Capture the cell that displays the provided text and extract its [X, Y] central coordinate. 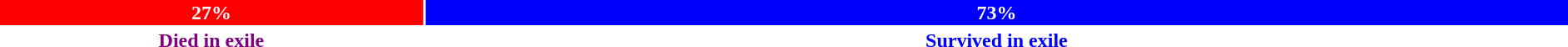
73% [997, 13]
27% [211, 13]
